Identify which cell holds the provided text, then report its (X, Y) central coordinate. 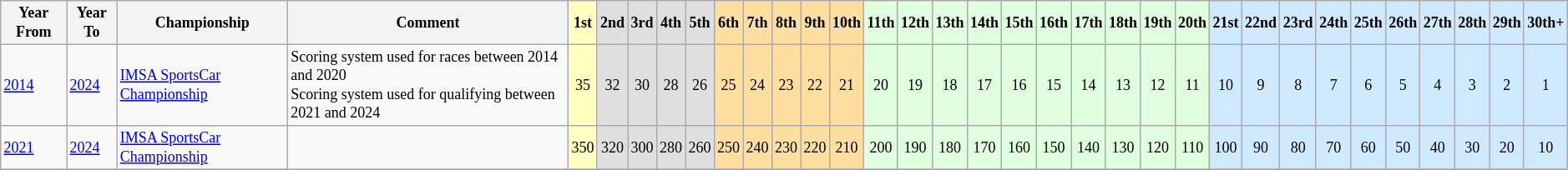
300 (642, 147)
3rd (642, 22)
280 (670, 147)
250 (728, 147)
100 (1226, 147)
8 (1298, 85)
260 (700, 147)
5th (700, 22)
5 (1403, 85)
18 (950, 85)
350 (583, 147)
27th (1438, 22)
130 (1123, 147)
16th (1054, 22)
21 (847, 85)
230 (786, 147)
2014 (33, 85)
22 (815, 85)
60 (1368, 147)
1 (1545, 85)
15th (1019, 22)
12th (915, 22)
9 (1261, 85)
22nd (1261, 22)
4th (670, 22)
24 (757, 85)
14th (984, 22)
13th (950, 22)
220 (815, 147)
170 (984, 147)
2021 (33, 147)
110 (1192, 147)
Scoring system used for races between 2014 and 2020Scoring system used for qualifying between 2021 and 2024 (427, 85)
150 (1054, 147)
320 (613, 147)
1st (583, 22)
32 (613, 85)
25 (728, 85)
180 (950, 147)
24th (1333, 22)
7th (757, 22)
Year From (33, 22)
19th (1158, 22)
10th (847, 22)
21st (1226, 22)
200 (882, 147)
90 (1261, 147)
28th (1472, 22)
11 (1192, 85)
20th (1192, 22)
190 (915, 147)
23 (786, 85)
210 (847, 147)
14 (1089, 85)
50 (1403, 147)
26 (700, 85)
30th+ (1545, 22)
26th (1403, 22)
40 (1438, 147)
Year To (92, 22)
35 (583, 85)
160 (1019, 147)
17 (984, 85)
12 (1158, 85)
80 (1298, 147)
17th (1089, 22)
19 (915, 85)
Championship (202, 22)
29th (1507, 22)
240 (757, 147)
70 (1333, 147)
140 (1089, 147)
25th (1368, 22)
23rd (1298, 22)
Comment (427, 22)
16 (1019, 85)
120 (1158, 147)
8th (786, 22)
9th (815, 22)
28 (670, 85)
6 (1368, 85)
18th (1123, 22)
15 (1054, 85)
13 (1123, 85)
3 (1472, 85)
2 (1507, 85)
2nd (613, 22)
11th (882, 22)
6th (728, 22)
7 (1333, 85)
4 (1438, 85)
